From the cell containing the given text, extract its center point as [x, y] coordinate. 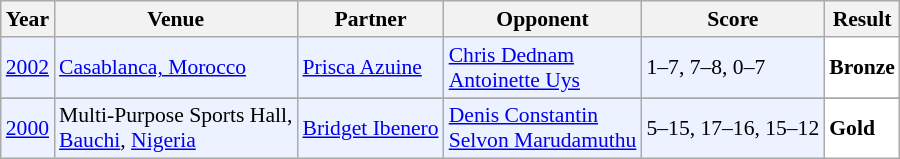
2002 [28, 68]
Chris Dednam Antoinette Uys [543, 68]
Opponent [543, 19]
Multi-Purpose Sports Hall,Bauchi, Nigeria [176, 128]
Venue [176, 19]
Casablanca, Morocco [176, 68]
2000 [28, 128]
Partner [370, 19]
Denis Constantin Selvon Marudamuthu [543, 128]
Result [862, 19]
Year [28, 19]
Bronze [862, 68]
1–7, 7–8, 0–7 [732, 68]
Prisca Azuine [370, 68]
Score [732, 19]
Gold [862, 128]
Bridget Ibenero [370, 128]
5–15, 17–16, 15–12 [732, 128]
